Search for the cell housing the specified text and yield its [X, Y] center coordinate. 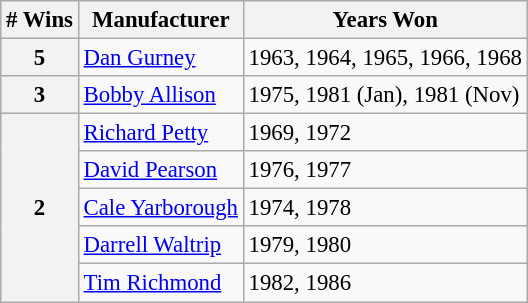
1969, 1972 [385, 133]
Dan Gurney [160, 58]
1979, 1980 [385, 245]
1982, 1986 [385, 283]
1963, 1964, 1965, 1966, 1968 [385, 58]
Years Won [385, 20]
2 [40, 208]
Bobby Allison [160, 95]
3 [40, 95]
Darrell Waltrip [160, 245]
Richard Petty [160, 133]
# Wins [40, 20]
1975, 1981 (Jan), 1981 (Nov) [385, 95]
Manufacturer [160, 20]
1976, 1977 [385, 170]
5 [40, 58]
David Pearson [160, 170]
Cale Yarborough [160, 208]
Tim Richmond [160, 283]
1974, 1978 [385, 208]
